Identify which cell holds the provided text, then report its [X, Y] central coordinate. 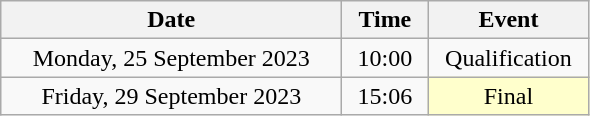
Monday, 25 September 2023 [172, 58]
Friday, 29 September 2023 [172, 96]
Date [172, 20]
Event [508, 20]
15:06 [385, 96]
Qualification [508, 58]
Final [508, 96]
10:00 [385, 58]
Time [385, 20]
